Determine the [x, y] coordinate at the center of the cell enclosing the given text.  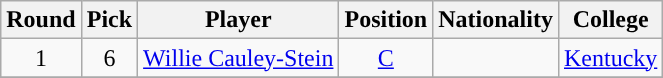
C [386, 58]
Position [386, 20]
Kentucky [610, 58]
6 [109, 58]
Pick [109, 20]
Player [238, 20]
Round [41, 20]
College [610, 20]
Willie Cauley-Stein [238, 58]
Nationality [496, 20]
1 [41, 58]
